For the text-containing cell, return its midpoint in (x, y) coordinate format. 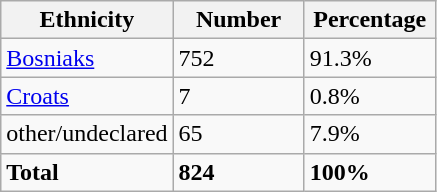
Ethnicity (87, 20)
7.9% (370, 134)
Croats (87, 96)
Percentage (370, 20)
100% (370, 172)
824 (238, 172)
other/undeclared (87, 134)
65 (238, 134)
Total (87, 172)
Number (238, 20)
752 (238, 58)
7 (238, 96)
0.8% (370, 96)
91.3% (370, 58)
Bosniaks (87, 58)
